Provide the (X, Y) coordinate of the cell's center where the given text is located.  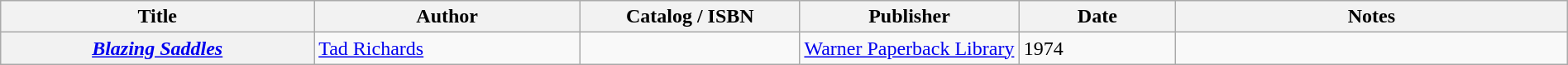
Date (1097, 17)
Title (157, 17)
Tad Richards (447, 48)
Publisher (910, 17)
Blazing Saddles (157, 48)
Author (447, 17)
1974 (1097, 48)
Warner Paperback Library (910, 48)
Notes (1372, 17)
Catalog / ISBN (690, 17)
